Locate the cell with the specified text and output its [X, Y] center coordinate. 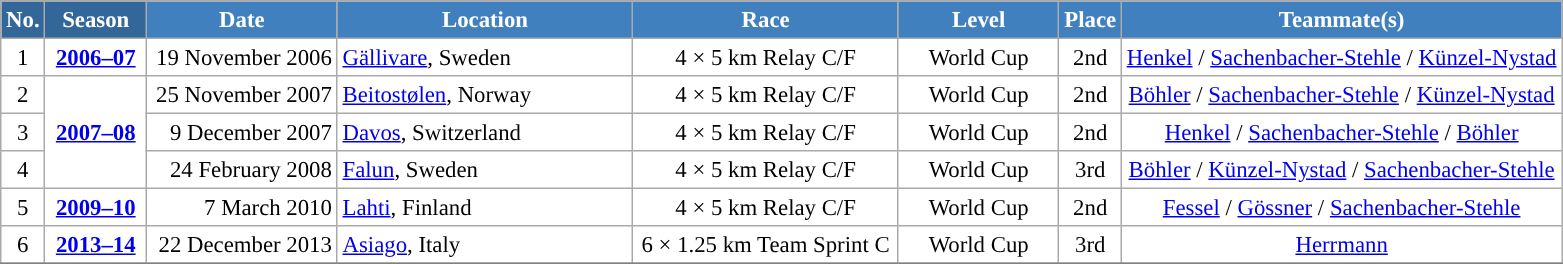
Henkel / Sachenbacher-Stehle / Künzel-Nystad [1341, 58]
25 November 2007 [242, 95]
24 February 2008 [242, 170]
Asiago, Italy [485, 245]
Lahti, Finland [485, 208]
2007–08 [96, 132]
Gällivare, Sweden [485, 58]
Date [242, 20]
Henkel / Sachenbacher-Stehle / Böhler [1341, 133]
Place [1090, 20]
1 [23, 58]
2009–10 [96, 208]
Beitostølen, Norway [485, 95]
No. [23, 20]
2 [23, 95]
6 [23, 245]
3 [23, 133]
2006–07 [96, 58]
9 December 2007 [242, 133]
19 November 2006 [242, 58]
Location [485, 20]
Davos, Switzerland [485, 133]
4 [23, 170]
Falun, Sweden [485, 170]
22 December 2013 [242, 245]
Böhler / Künzel-Nystad / Sachenbacher-Stehle [1341, 170]
Race [766, 20]
5 [23, 208]
Fessel / Gössner / Sachenbacher-Stehle [1341, 208]
Böhler / Sachenbacher-Stehle / Künzel-Nystad [1341, 95]
Herrmann [1341, 245]
Season [96, 20]
Teammate(s) [1341, 20]
7 March 2010 [242, 208]
Level [978, 20]
2013–14 [96, 245]
6 × 1.25 km Team Sprint C [766, 245]
